Scan for the cell matching the given text and deliver its [X, Y] coordinate at center. 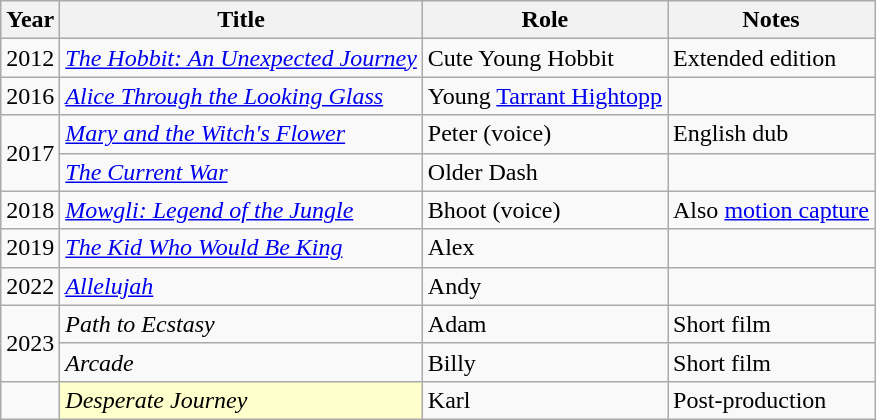
Notes [772, 20]
The Hobbit: An Unexpected Journey [242, 58]
Alex [544, 248]
2018 [30, 210]
Mary and the Witch's Flower [242, 134]
Alice Through the Looking Glass [242, 96]
2016 [30, 96]
Extended edition [772, 58]
2022 [30, 286]
Arcade [242, 362]
Karl [544, 400]
The Current War [242, 172]
2019 [30, 248]
Year [30, 20]
Allelujah [242, 286]
Post-production [772, 400]
English dub [772, 134]
Peter (voice) [544, 134]
Desperate Journey [242, 400]
Mowgli: Legend of the Jungle [242, 210]
2017 [30, 153]
Also motion capture [772, 210]
The Kid Who Would Be King [242, 248]
Andy [544, 286]
Billy [544, 362]
Title [242, 20]
Role [544, 20]
2023 [30, 343]
Adam [544, 324]
2012 [30, 58]
Older Dash [544, 172]
Young Tarrant Hightopp [544, 96]
Cute Young Hobbit [544, 58]
Bhoot (voice) [544, 210]
Path to Ecstasy [242, 324]
